From the cell containing the given text, extract its center point as (x, y) coordinate. 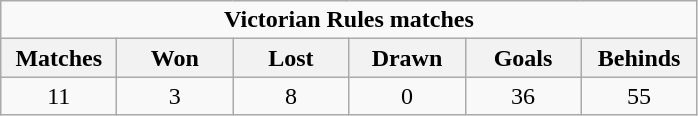
Goals (523, 58)
Drawn (407, 58)
55 (639, 96)
0 (407, 96)
8 (291, 96)
Lost (291, 58)
Won (175, 58)
Victorian Rules matches (349, 20)
11 (59, 96)
Matches (59, 58)
36 (523, 96)
3 (175, 96)
Behinds (639, 58)
